For the text-containing cell, return its midpoint in [X, Y] coordinate format. 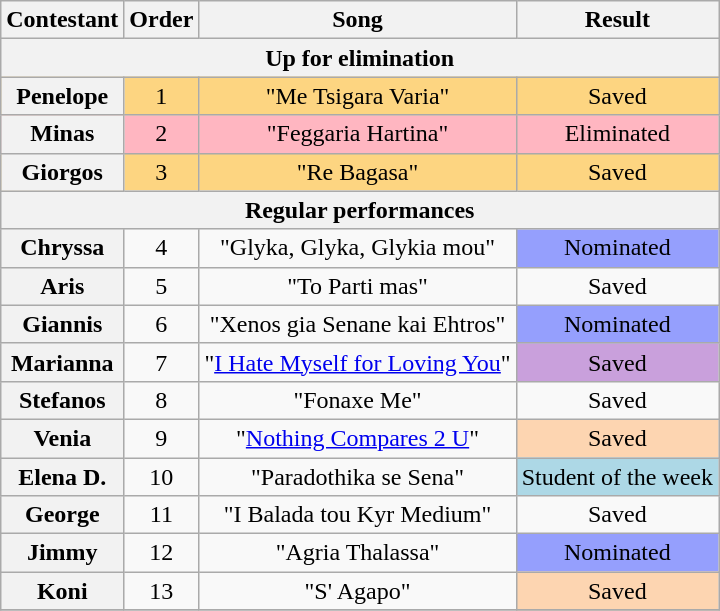
3 [162, 172]
"Paradothika se Sena" [358, 477]
"Re Bagasa" [358, 172]
4 [162, 248]
Up for elimination [360, 58]
10 [162, 477]
Giannis [62, 324]
Jimmy [62, 553]
Student of the week [617, 477]
5 [162, 286]
Order [162, 20]
2 [162, 134]
Song [358, 20]
"Feggaria Hartina" [358, 134]
"Agria Thalassa" [358, 553]
"I Balada tou Kyr Medium" [358, 515]
"Xenos gia Senane kai Ehtros" [358, 324]
Penelope [62, 96]
8 [162, 400]
"Me Tsigara Varia" [358, 96]
George [62, 515]
Contestant [62, 20]
"To Parti mas" [358, 286]
1 [162, 96]
Venia [62, 438]
11 [162, 515]
"Glyka, Glyka, Glykia mou" [358, 248]
6 [162, 324]
12 [162, 553]
Regular performances [360, 210]
Koni [62, 591]
Stefanos [62, 400]
"Nothing Compares 2 U" [358, 438]
Eliminated [617, 134]
Elena D. [62, 477]
Result [617, 20]
Minas [62, 134]
Giorgos [62, 172]
Chryssa [62, 248]
Aris [62, 286]
9 [162, 438]
Marianna [62, 362]
"S' Agapo" [358, 591]
13 [162, 591]
"Fonaxe Me" [358, 400]
"I Hate Myself for Loving You" [358, 362]
7 [162, 362]
